Detect which cell encompasses the target text, then output its [x, y] center coordinate. 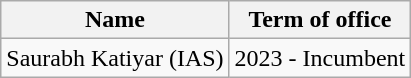
Saurabh Katiyar (IAS) [115, 58]
2023 - Incumbent [320, 58]
Term of office [320, 20]
Name [115, 20]
